Scan for the cell matching the given text and deliver its (x, y) coordinate at center. 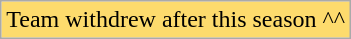
Team withdrew after this season ^^ (176, 20)
